Detect which cell encompasses the target text, then output its (x, y) center coordinate. 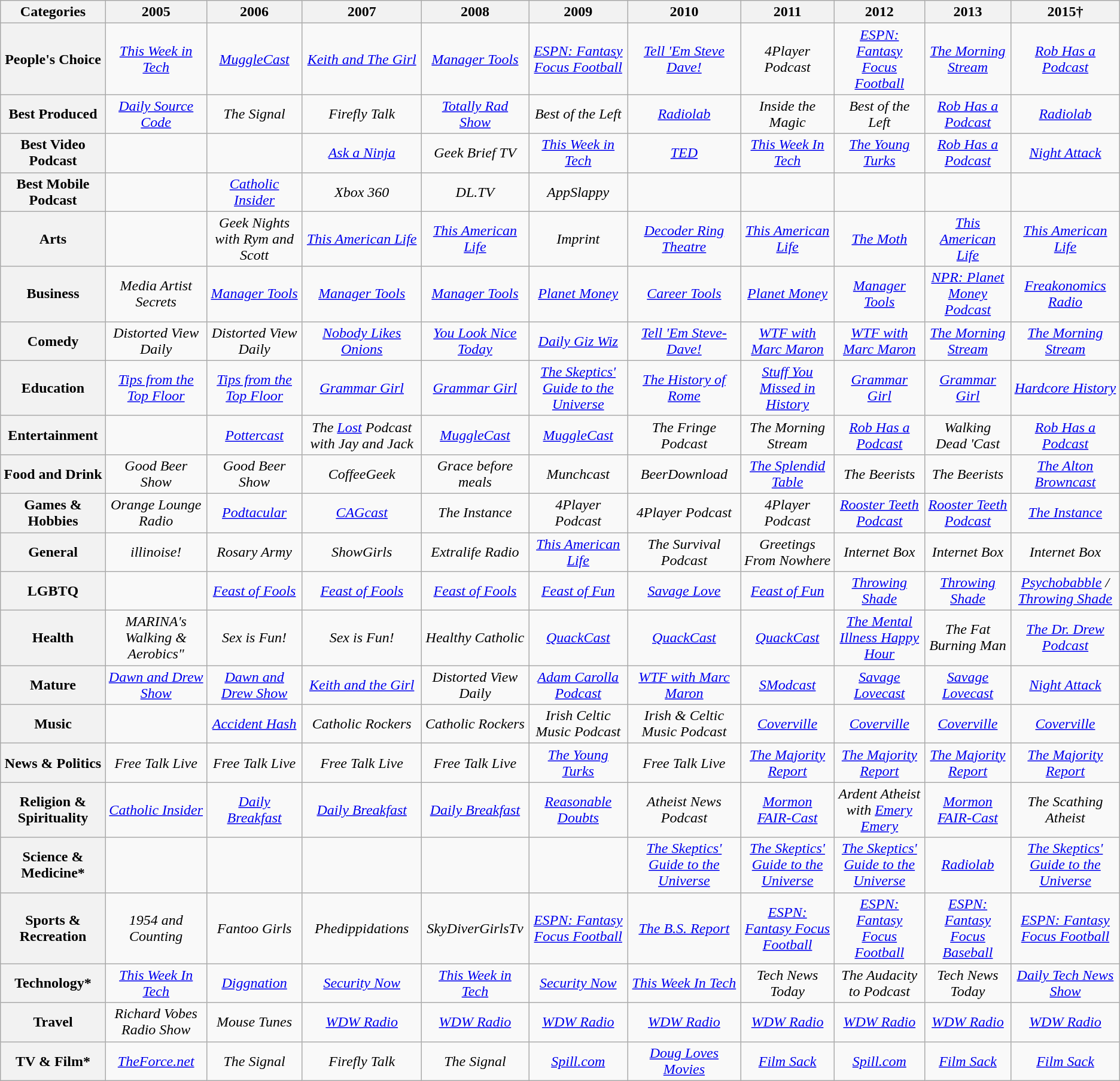
2009 (578, 12)
MARINA's Walking & Aerobics" (156, 638)
Health (53, 638)
Daily Tech News Show (1066, 983)
Technology* (53, 983)
Geek Brief TV (475, 153)
ShowGirls (361, 552)
NPR: Planet Money Podcast (967, 294)
SkyDiverGirlsTv (475, 928)
The Survival Podcast (684, 552)
Tell 'Em Steve Dave! (684, 59)
LGBTQ (53, 591)
DL.TV (475, 192)
Ask a Ninja (361, 153)
Daily Source Code (156, 114)
The Fringe Podcast (684, 435)
The Alton Browncast (1066, 474)
Religion & Spirituality (53, 810)
Tell 'Em Steve-Dave! (684, 341)
Extralife Radio (475, 552)
2005 (156, 12)
Nobody Likes Onions (361, 341)
Podtacular (254, 512)
Irish Celtic Music Podcast (578, 724)
1954 and Counting (156, 928)
Totally Rad Show (475, 114)
2006 (254, 12)
Entertainment (53, 435)
Diggnation (254, 983)
Munchcast (578, 474)
CoffeeGeek (361, 474)
AppSlappy (578, 192)
Doug Loves Movies (684, 1061)
2007 (361, 12)
The B.S. Report (684, 928)
2011 (787, 12)
Irish & Celtic Music Podcast (684, 724)
SModcast (787, 685)
Imprint (578, 239)
BeerDownload (684, 474)
CAGcast (361, 512)
Games & Hobbies (53, 512)
The Dr. Drew Podcast (1066, 638)
Science & Medicine* (53, 865)
Arts (53, 239)
Pottercast (254, 435)
Healthy Catholic (475, 638)
Comedy (53, 341)
The History of Rome (684, 388)
Food and Drink (53, 474)
TED (684, 153)
Stuff You Missed in History (787, 388)
Savage Love (684, 591)
Hardcore History (1066, 388)
Sports & Recreation (53, 928)
Best Video Podcast (53, 153)
General (53, 552)
Travel (53, 1022)
Categories (53, 12)
Psychobabble / Throwing Shade (1066, 591)
Accident Hash (254, 724)
The Fat Burning Man (967, 638)
Atheist News Podcast (684, 810)
Best Produced (53, 114)
Orange Lounge Radio (156, 512)
Xbox 360 (361, 192)
Inside the Magic (787, 114)
The Scathing Atheist (1066, 810)
Greetings From Nowhere (787, 552)
The Splendid Table (787, 474)
2015† (1066, 12)
2012 (879, 12)
TheForce.net (156, 1061)
2010 (684, 12)
Adam Carolla Podcast (578, 685)
illinoise! (156, 552)
Walking Dead 'Cast (967, 435)
People's Choice (53, 59)
Mature (53, 685)
Music (53, 724)
News & Politics (53, 763)
Ardent Atheist with Emery Emery (879, 810)
Best Mobile Podcast (53, 192)
Daily Giz Wiz (578, 341)
Mouse Tunes (254, 1022)
Business (53, 294)
Education (53, 388)
Grace before meals (475, 474)
You Look Nice Today (475, 341)
Fantoo Girls (254, 928)
The Audacity to Podcast (879, 983)
Media Artist Secrets (156, 294)
Keith and The Girl (361, 59)
Freakonomics Radio (1066, 294)
TV & Film* (53, 1061)
2008 (475, 12)
Reasonable Doubts (578, 810)
2013 (967, 12)
Geek Nights with Rym and Scott (254, 239)
The Lost Podcast with Jay and Jack (361, 435)
Richard Vobes Radio Show (156, 1022)
ESPN: Fantasy Focus Baseball (967, 928)
The Mental Illness Happy Hour (879, 638)
Career Tools (684, 294)
Rosary Army (254, 552)
Keith and the Girl (361, 685)
The Moth (879, 239)
Decoder Ring Theatre (684, 239)
Phedippidations (361, 928)
